Output the [X, Y] coordinate of the center of the cell containing the given text.  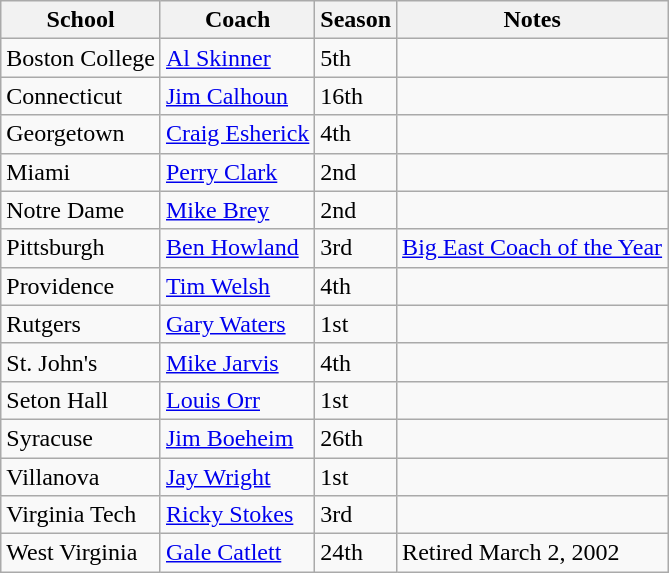
Tim Welsh [237, 286]
Retired March 2, 2002 [532, 553]
Virginia Tech [81, 515]
Craig Esherick [237, 134]
Louis Orr [237, 400]
Georgetown [81, 134]
Providence [81, 286]
Boston College [81, 58]
Jim Calhoun [237, 96]
Connecticut [81, 96]
Pittsburgh [81, 248]
16th [356, 96]
Ben Howland [237, 248]
26th [356, 438]
Ricky Stokes [237, 515]
Mike Jarvis [237, 362]
Al Skinner [237, 58]
Rutgers [81, 324]
Coach [237, 20]
Jay Wright [237, 477]
Perry Clark [237, 172]
Villanova [81, 477]
Seton Hall [81, 400]
Season [356, 20]
Notes [532, 20]
Gale Catlett [237, 553]
Mike Brey [237, 210]
Miami [81, 172]
Jim Boeheim [237, 438]
Notre Dame [81, 210]
School [81, 20]
Big East Coach of the Year [532, 248]
24th [356, 553]
West Virginia [81, 553]
Gary Waters [237, 324]
Syracuse [81, 438]
5th [356, 58]
St. John's [81, 362]
